Output the [x, y] coordinate of the center of the cell containing the given text.  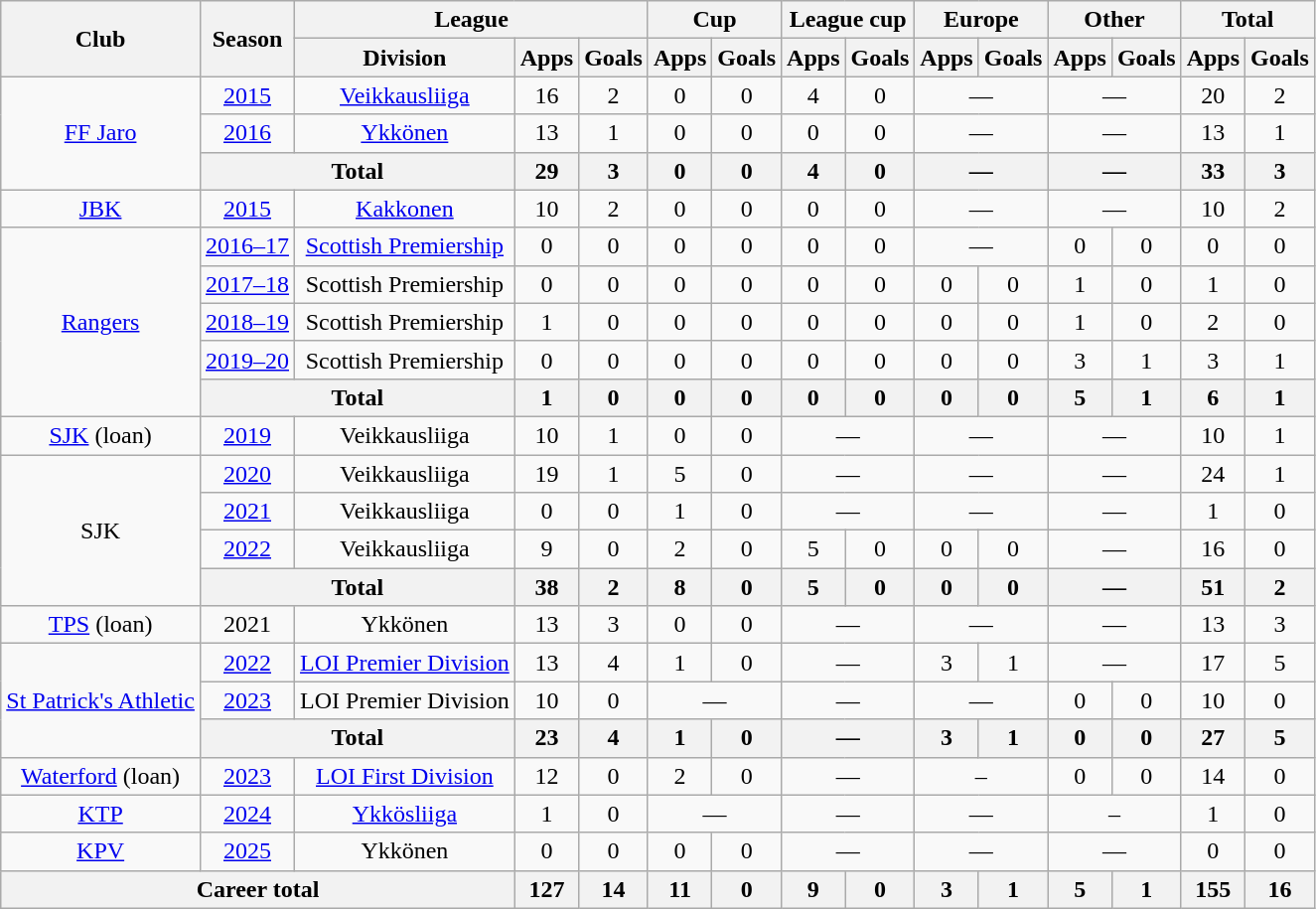
Waterford (loan) [101, 776]
23 [546, 738]
155 [1213, 889]
24 [1213, 474]
Club [101, 39]
JBK [101, 209]
2016–17 [246, 246]
38 [546, 587]
Ykkösliiga [405, 814]
27 [1213, 738]
League [472, 20]
Season [246, 39]
Cup [714, 20]
2017–18 [246, 284]
2024 [246, 814]
Rangers [101, 322]
33 [1213, 171]
Europe [981, 20]
Career total [258, 889]
2018–19 [246, 322]
2016 [246, 133]
2025 [246, 851]
FF Jaro [101, 133]
St Patrick's Athletic [101, 700]
20 [1213, 95]
League cup [848, 20]
SJK [101, 530]
8 [679, 587]
KTP [101, 814]
19 [546, 474]
51 [1213, 587]
17 [1213, 663]
2019 [246, 435]
LOI First Division [405, 776]
TPS (loan) [101, 625]
Division [405, 58]
2019–20 [246, 360]
2020 [246, 474]
Kakkonen [405, 209]
29 [546, 171]
127 [546, 889]
11 [679, 889]
Other [1114, 20]
SJK (loan) [101, 435]
KPV [101, 851]
12 [546, 776]
6 [1213, 397]
